From the cell containing the given text, extract its center point as [x, y] coordinate. 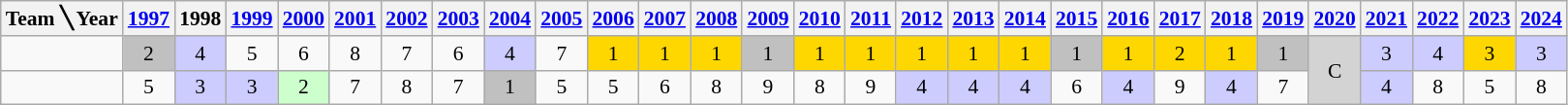
2004 [509, 18]
2021 [1387, 18]
2012 [922, 18]
Team ╲ Year [62, 18]
2008 [717, 18]
C [1335, 70]
2009 [767, 18]
2000 [304, 18]
2017 [1180, 18]
2007 [664, 18]
2011 [871, 18]
2015 [1077, 18]
2013 [972, 18]
2006 [612, 18]
2023 [1490, 18]
2024 [1542, 18]
2016 [1127, 18]
2020 [1335, 18]
2010 [819, 18]
2022 [1437, 18]
1998 [200, 18]
2019 [1282, 18]
2005 [562, 18]
2001 [354, 18]
1999 [252, 18]
2018 [1232, 18]
2014 [1025, 18]
2002 [407, 18]
2003 [459, 18]
1997 [149, 18]
